Return (X, Y) of the center of cell containing provided text 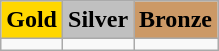
Silver (98, 20)
Gold (32, 20)
Bronze (176, 20)
